Scan for the cell matching the given text and deliver its [X, Y] coordinate at center. 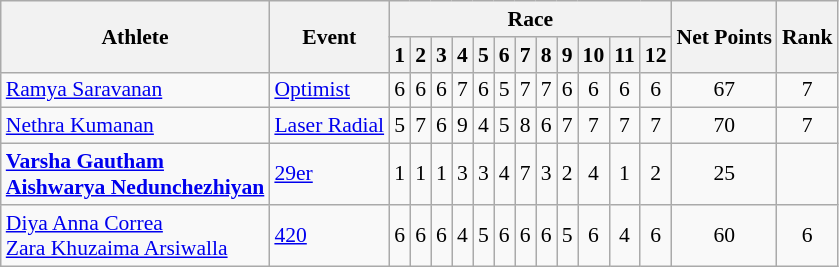
Varsha GauthamAishwarya Nedunchezhiyan [136, 174]
Athlete [136, 36]
Diya Anna CorreaZara Khuzaima Arsiwalla [136, 236]
25 [724, 174]
60 [724, 236]
Optimist [329, 90]
10 [594, 55]
Race [530, 19]
Nethra Kumanan [136, 126]
12 [656, 55]
Ramya Saravanan [136, 90]
Net Points [724, 36]
29er [329, 174]
11 [624, 55]
420 [329, 236]
Laser Radial [329, 126]
Rank [808, 36]
Event [329, 36]
67 [724, 90]
70 [724, 126]
